For the text-containing cell, return its midpoint in [X, Y] coordinate format. 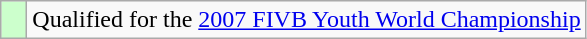
Qualified for the 2007 FIVB Youth World Championship [306, 20]
